Provide the [x, y] coordinate of the cell's center where the given text is located.  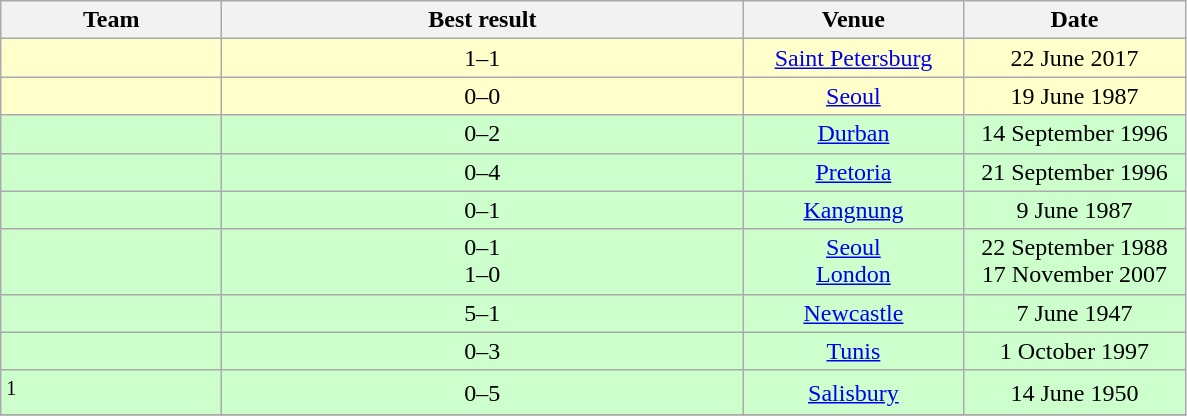
Durban [854, 134]
19 June 1987 [1074, 96]
Newcastle [854, 313]
Pretoria [854, 172]
Best result [482, 20]
1–1 [482, 58]
Seoul [854, 96]
Seoul London [854, 262]
Tunis [854, 351]
Salisbury [854, 392]
7 June 1947 [1074, 313]
Venue [854, 20]
14 June 1950 [1074, 392]
Kangnung [854, 210]
22 June 2017 [1074, 58]
Team [112, 20]
21 September 1996 [1074, 172]
22 September 1988 17 November 2007 [1074, 262]
0–1 [482, 210]
14 September 1996 [1074, 134]
0–1 1–0 [482, 262]
Date [1074, 20]
5–1 [482, 313]
0–3 [482, 351]
9 June 1987 [1074, 210]
0–4 [482, 172]
0–2 [482, 134]
0–5 [482, 392]
1 [112, 392]
Saint Petersburg [854, 58]
1 October 1997 [1074, 351]
0–0 [482, 96]
